Capture the cell that displays the provided text and extract its (X, Y) central coordinate. 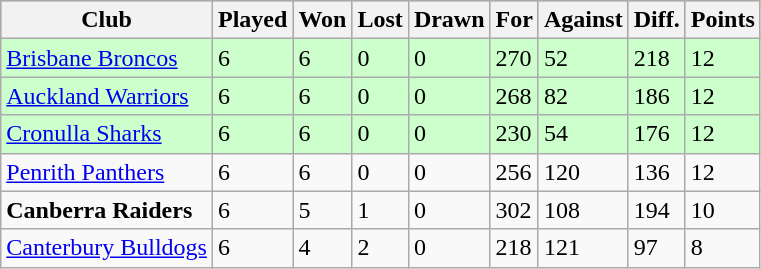
5 (322, 210)
230 (514, 134)
For (514, 20)
Cronulla Sharks (107, 134)
136 (656, 172)
Diff. (656, 20)
Penrith Panthers (107, 172)
194 (656, 210)
Brisbane Broncos (107, 58)
4 (322, 248)
Club (107, 20)
10 (722, 210)
Drawn (449, 20)
186 (656, 96)
8 (722, 248)
120 (583, 172)
Points (722, 20)
121 (583, 248)
2 (380, 248)
Played (252, 20)
108 (583, 210)
176 (656, 134)
256 (514, 172)
1 (380, 210)
82 (583, 96)
302 (514, 210)
270 (514, 58)
97 (656, 248)
52 (583, 58)
Against (583, 20)
54 (583, 134)
268 (514, 96)
Auckland Warriors (107, 96)
Canterbury Bulldogs (107, 248)
Lost (380, 20)
Won (322, 20)
Canberra Raiders (107, 210)
